Return [x, y] of the center of cell containing provided text 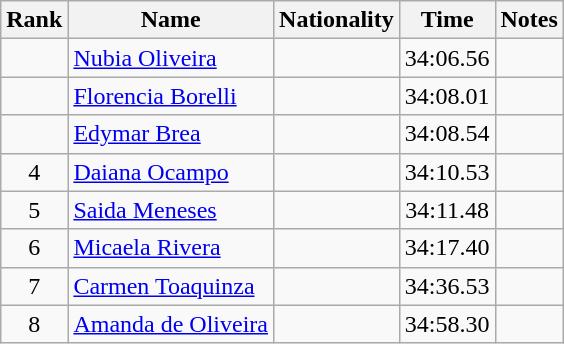
Saida Meneses [171, 210]
Rank [34, 20]
Carmen Toaquinza [171, 286]
34:58.30 [447, 324]
6 [34, 248]
34:10.53 [447, 172]
34:11.48 [447, 210]
34:17.40 [447, 248]
Florencia Borelli [171, 96]
Amanda de Oliveira [171, 324]
34:36.53 [447, 286]
Nationality [337, 20]
Edymar Brea [171, 134]
Notes [529, 20]
34:08.54 [447, 134]
34:06.56 [447, 58]
Micaela Rivera [171, 248]
5 [34, 210]
8 [34, 324]
Time [447, 20]
Daiana Ocampo [171, 172]
4 [34, 172]
Nubia Oliveira [171, 58]
Name [171, 20]
34:08.01 [447, 96]
7 [34, 286]
